Find where the given text appears and provide that cell's center as (x, y) coordinate. 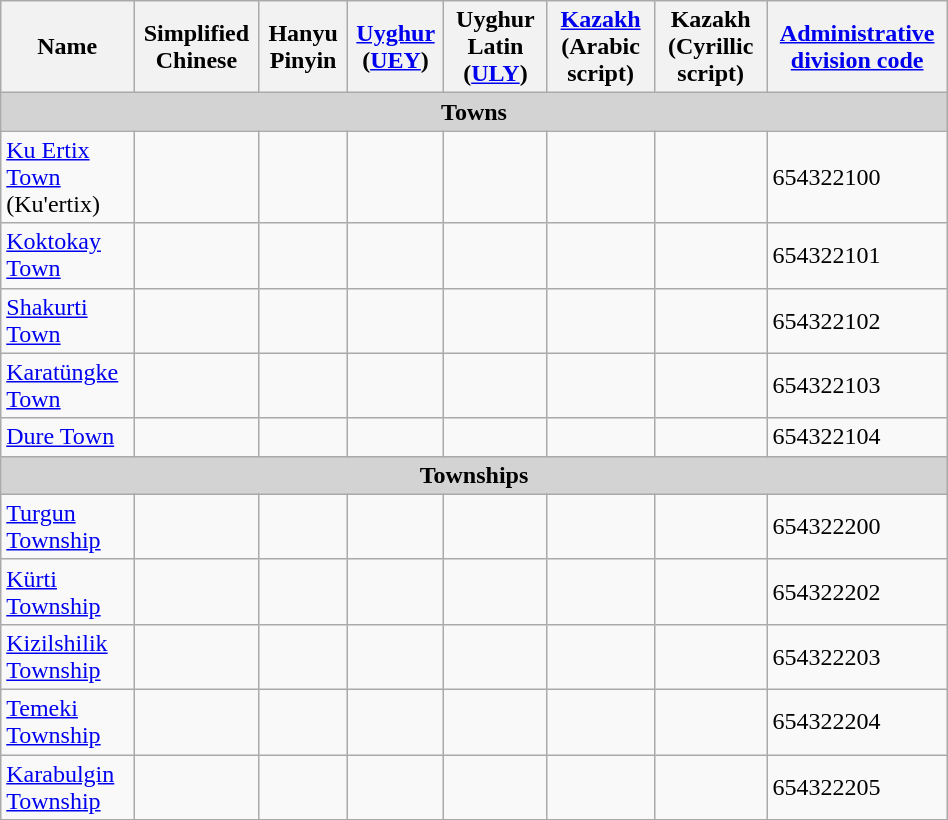
654322204 (857, 722)
654322103 (857, 386)
654322200 (857, 526)
Shakurti Town (68, 320)
Kazakh (Arabic script) (600, 47)
Kürti Township (68, 592)
Simplified Chinese (196, 47)
Towns (474, 112)
Turgun Township (68, 526)
654322100 (857, 177)
Administrative division code (857, 47)
Kazakh (Cyrillic script) (710, 47)
654322102 (857, 320)
Karabulgin Township (68, 786)
654322203 (857, 656)
Temeki Township (68, 722)
Kizilshilik Township (68, 656)
654322101 (857, 256)
Dure Town (68, 437)
654322205 (857, 786)
Townships (474, 475)
Koktokay Town (68, 256)
Uyghur Latin (ULY) (496, 47)
Karatüngke Town (68, 386)
654322104 (857, 437)
654322202 (857, 592)
Hanyu Pinyin (303, 47)
Ku Ertix Town(Ku'ertix) (68, 177)
Uyghur (UEY) (396, 47)
Name (68, 47)
